Provide the [x, y] coordinate of the cell's center where the given text is located.  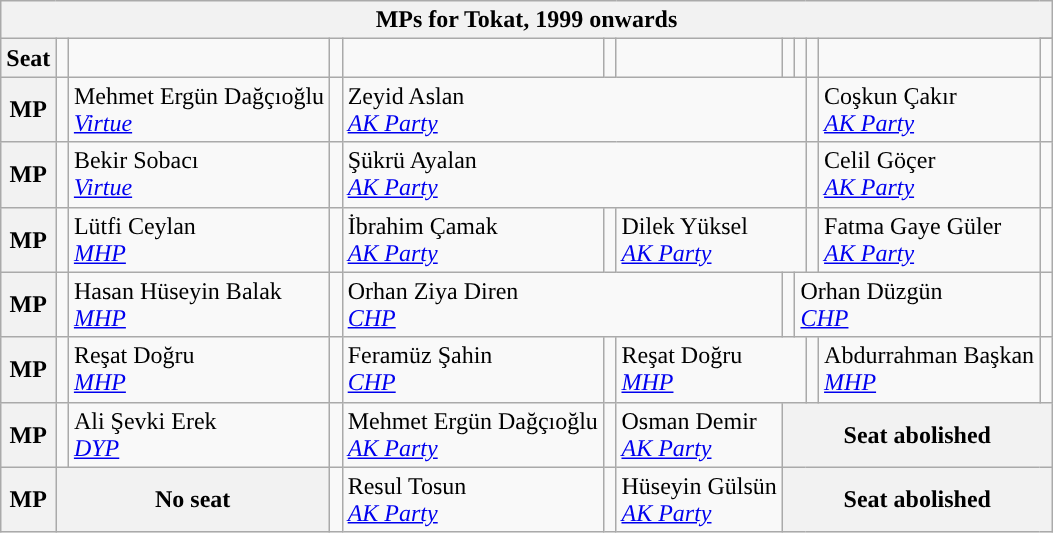
Resul TosunAK Party [472, 500]
Dilek YükselAK Party [711, 240]
Zeyid AslanAK Party [574, 110]
Feramüz ŞahinCHP [472, 370]
MPs for Tokat, 1999 onwards [526, 20]
Mehmet Ergün DağçıoğluAK Party [472, 434]
İbrahim ÇamakAK Party [472, 240]
Orhan DüzgünCHP [918, 304]
Osman DemirAK Party [699, 434]
Bekir SobacıVirtue [198, 174]
No seat [193, 500]
Mehmet Ergün DağçıoğluVirtue [198, 110]
Fatma Gaye GülerAK Party [930, 240]
Ali Şevki ErekDYP [198, 434]
Lütfi CeylanMHP [198, 240]
Abdurrahman BaşkanMHP [930, 370]
Celil GöçerAK Party [930, 174]
Orhan Ziya DirenCHP [562, 304]
Hüseyin GülsünAK Party [699, 500]
Hasan Hüseyin BalakMHP [198, 304]
Coşkun ÇakırAK Party [930, 110]
Şükrü AyalanAK Party [574, 174]
Seat [28, 58]
